Output the (x, y) coordinate of the center of the cell containing the given text.  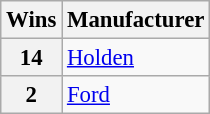
Ford (136, 95)
2 (32, 95)
14 (32, 58)
Holden (136, 58)
Wins (32, 20)
Manufacturer (136, 20)
